From the cell containing the given text, extract its center point as [x, y] coordinate. 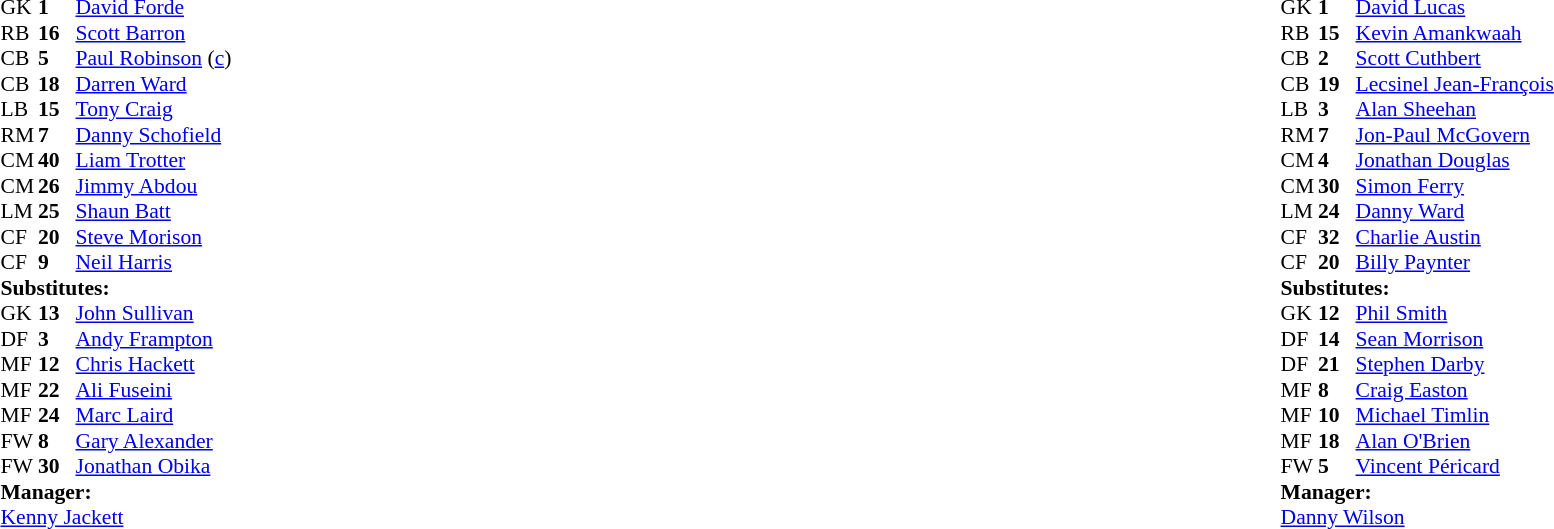
Michael Timlin [1455, 415]
Danny Ward [1455, 211]
Chris Hackett [154, 365]
Danny Schofield [154, 135]
Sean Morrison [1455, 339]
22 [57, 390]
13 [57, 313]
Neil Harris [154, 263]
Simon Ferry [1455, 186]
Scott Barron [154, 33]
Marc Laird [154, 415]
Ali Fuseini [154, 390]
9 [57, 263]
Phil Smith [1455, 313]
Charlie Austin [1455, 237]
25 [57, 211]
4 [1337, 161]
Andy Frampton [154, 339]
2 [1337, 59]
19 [1337, 84]
Stephen Darby [1455, 365]
21 [1337, 365]
Billy Paynter [1455, 263]
Darren Ward [154, 84]
John Sullivan [154, 313]
Vincent Péricard [1455, 467]
Alan O'Brien [1455, 441]
32 [1337, 237]
Liam Trotter [154, 161]
10 [1337, 415]
Jimmy Abdou [154, 186]
Jonathan Obika [154, 467]
Jonathan Douglas [1455, 161]
Scott Cuthbert [1455, 59]
Jon-Paul McGovern [1455, 135]
Tony Craig [154, 109]
Kevin Amankwaah [1455, 33]
Craig Easton [1455, 390]
Lecsinel Jean-François [1455, 84]
14 [1337, 339]
26 [57, 186]
Gary Alexander [154, 441]
Paul Robinson (c) [154, 59]
Steve Morison [154, 237]
Alan Sheehan [1455, 109]
Shaun Batt [154, 211]
40 [57, 161]
16 [57, 33]
